Scan for the cell matching the given text and deliver its (x, y) coordinate at center. 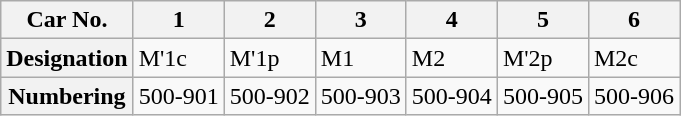
3 (360, 20)
500-905 (542, 96)
M1 (360, 58)
500-902 (270, 96)
Car No. (67, 20)
6 (634, 20)
Numbering (67, 96)
M2c (634, 58)
500-906 (634, 96)
5 (542, 20)
M2 (452, 58)
Designation (67, 58)
M'1p (270, 58)
1 (178, 20)
500-901 (178, 96)
M'1c (178, 58)
2 (270, 20)
M'2p (542, 58)
500-903 (360, 96)
500-904 (452, 96)
4 (452, 20)
